For the text-containing cell, return its midpoint in [X, Y] coordinate format. 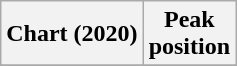
Chart (2020) [72, 34]
Peakposition [189, 34]
